Determine the (x, y) coordinate at the center of the cell enclosing the given text.  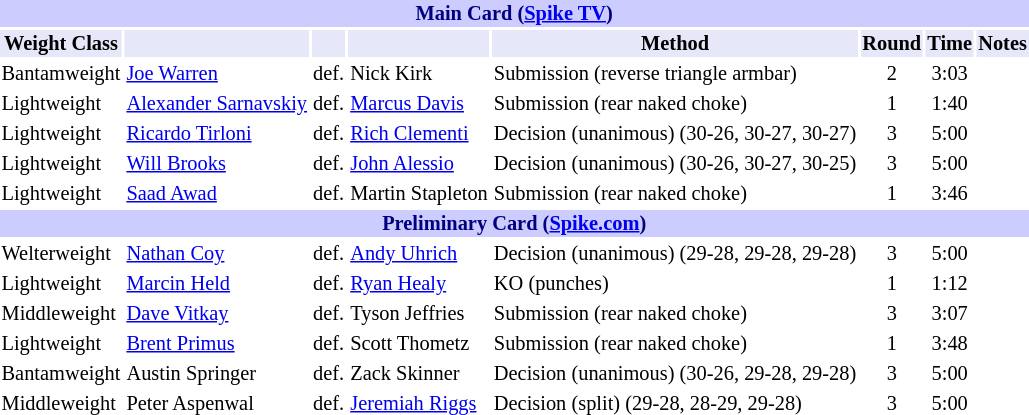
Alexander Sarnavskiy (217, 104)
Decision (unanimous) (30-26, 30-27, 30-27) (674, 134)
2 (892, 74)
3:46 (950, 194)
Decision (unanimous) (29-28, 29-28, 29-28) (674, 254)
Preliminary Card (Spike.com) (514, 224)
Zack Skinner (420, 374)
Nick Kirk (420, 74)
Brent Primus (217, 344)
Notes (1003, 44)
Martin Stapleton (420, 194)
Scott Thometz (420, 344)
Rich Clementi (420, 134)
Main Card (Spike TV) (514, 14)
Method (674, 44)
Time (950, 44)
Joe Warren (217, 74)
Tyson Jeffries (420, 314)
Decision (unanimous) (30-26, 29-28, 29-28) (674, 374)
Saad Awad (217, 194)
Decision (unanimous) (30-26, 30-27, 30-25) (674, 164)
1:40 (950, 104)
Round (892, 44)
Ricardo Tirloni (217, 134)
Marcus Davis (420, 104)
3:48 (950, 344)
Austin Springer (217, 374)
Nathan Coy (217, 254)
Dave Vitkay (217, 314)
Marcin Held (217, 284)
KO (punches) (674, 284)
3:03 (950, 74)
Middleweight (61, 314)
Ryan Healy (420, 284)
3:07 (950, 314)
John Alessio (420, 164)
Will Brooks (217, 164)
Weight Class (61, 44)
Submission (reverse triangle armbar) (674, 74)
Andy Uhrich (420, 254)
Welterweight (61, 254)
1:12 (950, 284)
